Provide the (x, y) coordinate of the cell's center where the given text is located.  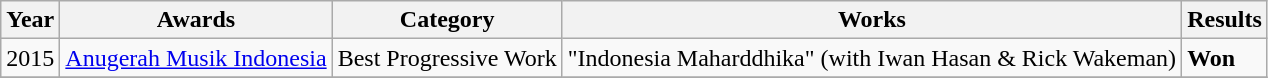
2015 (30, 58)
Results (1225, 20)
"Indonesia Maharddhika" (with Iwan Hasan & Rick Wakeman) (872, 58)
Best Progressive Work (447, 58)
Awards (196, 20)
Won (1225, 58)
Works (872, 20)
Category (447, 20)
Year (30, 20)
Anugerah Musik Indonesia (196, 58)
